Identify which cell holds the provided text, then report its [x, y] central coordinate. 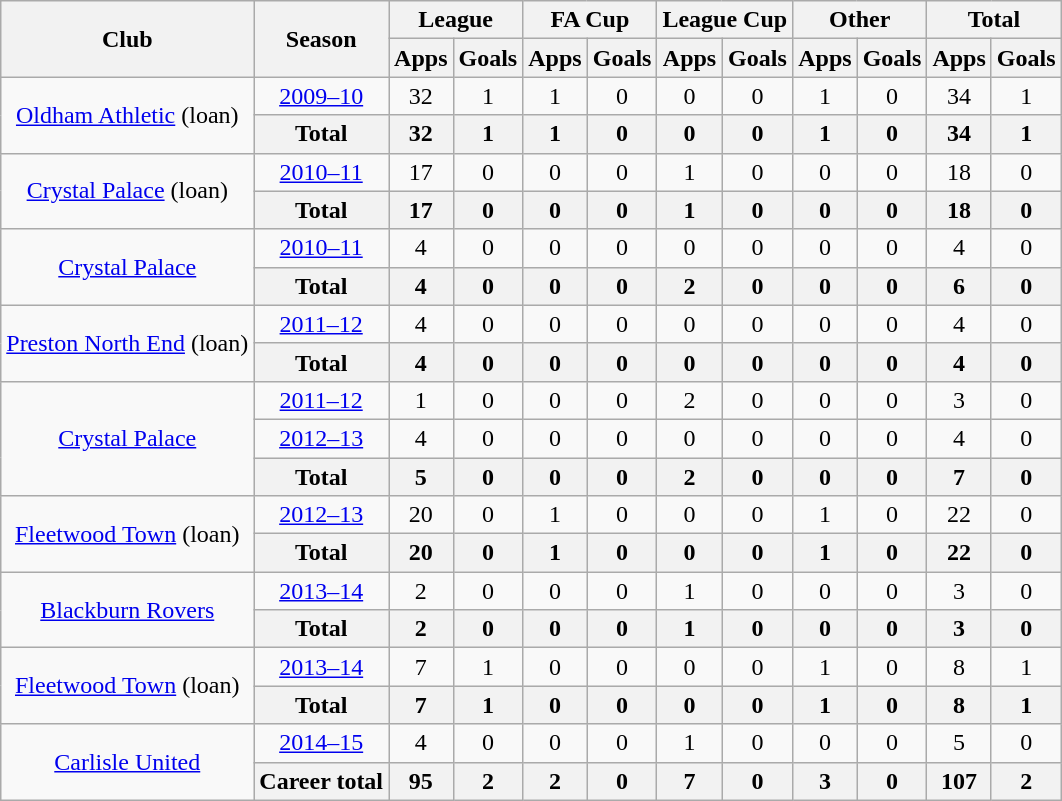
2009–10 [322, 96]
6 [959, 286]
95 [421, 781]
Carlisle United [128, 762]
Other [860, 20]
Oldham Athletic (loan) [128, 115]
Season [322, 39]
Club [128, 39]
107 [959, 781]
Preston North End (loan) [128, 343]
FA Cup [590, 20]
2014–15 [322, 743]
League [456, 20]
Career total [322, 781]
Blackburn Rovers [128, 610]
Crystal Palace (loan) [128, 191]
League Cup [725, 20]
